Provide the [x, y] coordinate of the cell's center where the given text is located.  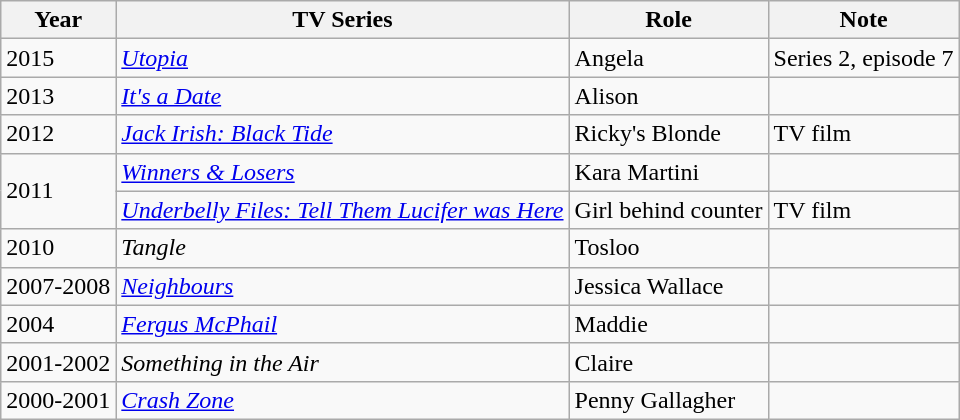
Ricky's Blonde [668, 134]
2013 [58, 96]
Something in the Air [342, 362]
Kara Martini [668, 172]
Series 2, episode 7 [864, 58]
Year [58, 20]
Angela [668, 58]
It's a Date [342, 96]
2010 [58, 248]
Crash Zone [342, 400]
Role [668, 20]
2015 [58, 58]
Girl behind counter [668, 210]
Note [864, 20]
2001-2002 [58, 362]
Neighbours [342, 286]
2007-2008 [58, 286]
Underbelly Files: Tell Them Lucifer was Here [342, 210]
Claire [668, 362]
Maddie [668, 324]
Alison [668, 96]
2011 [58, 191]
TV Series [342, 20]
2004 [58, 324]
Penny Gallagher [668, 400]
Jack Irish: Black Tide [342, 134]
Tangle [342, 248]
Utopia [342, 58]
Fergus McPhail [342, 324]
Winners & Losers [342, 172]
2000-2001 [58, 400]
2012 [58, 134]
Jessica Wallace [668, 286]
Tosloo [668, 248]
